Return the (x, y) coordinate for the center point of the cell that contains the specified text.  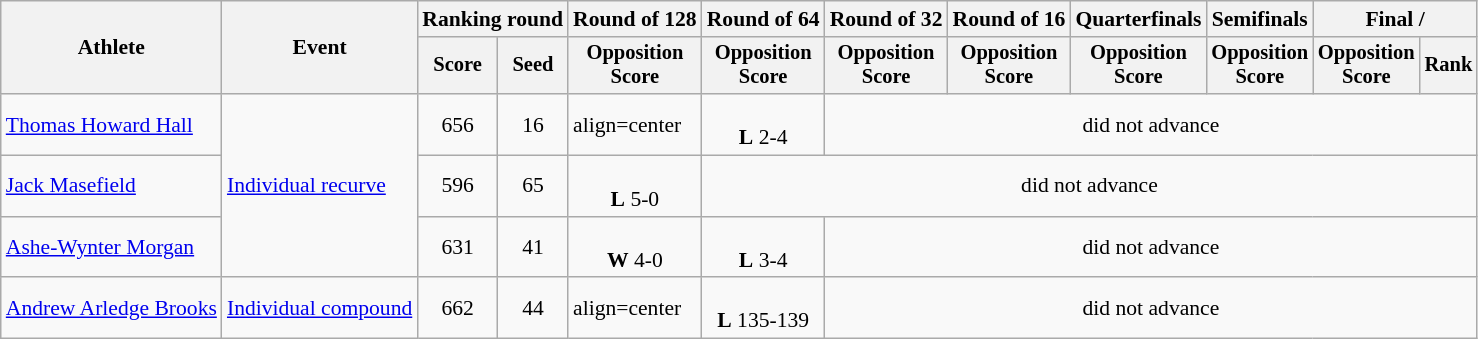
L 3-4 (764, 248)
631 (458, 248)
Thomas Howard Hall (112, 124)
Ashe-Wynter Morgan (112, 248)
41 (533, 248)
L 2-4 (764, 124)
Individual compound (320, 308)
Round of 64 (764, 19)
596 (458, 186)
16 (533, 124)
Round of 128 (635, 19)
Event (320, 48)
Rank (1449, 66)
656 (458, 124)
44 (533, 308)
Score (458, 66)
Semifinals (1260, 19)
Athlete (112, 48)
Seed (533, 66)
Final / (1395, 19)
65 (533, 186)
Ranking round (492, 19)
662 (458, 308)
Jack Masefield (112, 186)
Quarterfinals (1138, 19)
Individual recurve (320, 186)
Andrew Arledge Brooks (112, 308)
L 5-0 (635, 186)
Round of 16 (1008, 19)
L 135-139 (764, 308)
Round of 32 (886, 19)
W 4-0 (635, 248)
